For the text-containing cell, return its midpoint in (x, y) coordinate format. 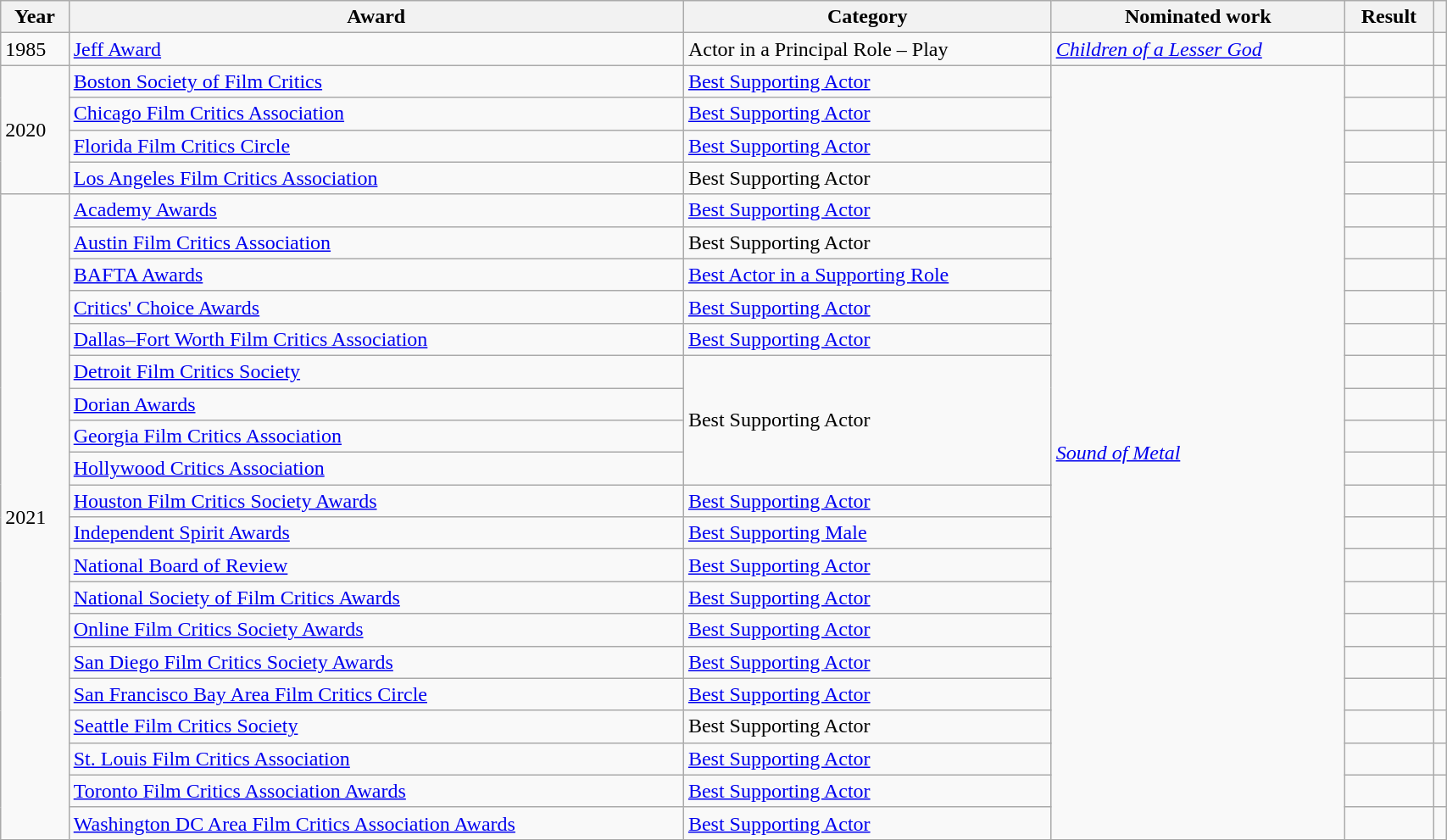
Florida Film Critics Circle (376, 146)
2021 (35, 517)
Best Supporting Male (867, 533)
Dorian Awards (376, 404)
Hollywood Critics Association (376, 469)
1985 (35, 49)
Actor in a Principal Role – Play (867, 49)
Seattle Film Critics Society (376, 726)
St. Louis Film Critics Association (376, 759)
Georgia Film Critics Association (376, 437)
Nominated work (1198, 17)
Online Film Critics Society Awards (376, 630)
Chicago Film Critics Association (376, 114)
Detroit Film Critics Society (376, 371)
Toronto Film Critics Association Awards (376, 791)
Independent Spirit Awards (376, 533)
Sound of Metal (1198, 453)
National Board of Review (376, 565)
Los Angeles Film Critics Association (376, 178)
Jeff Award (376, 49)
Result (1389, 17)
Academy Awards (376, 210)
BAFTA Awards (376, 275)
Year (35, 17)
Washington DC Area Film Critics Association Awards (376, 823)
2020 (35, 130)
Children of a Lesser God (1198, 49)
National Society of Film Critics Awards (376, 598)
Dallas–Fort Worth Film Critics Association (376, 339)
Critics' Choice Awards (376, 307)
San Diego Film Critics Society Awards (376, 662)
Houston Film Critics Society Awards (376, 501)
San Francisco Bay Area Film Critics Circle (376, 694)
Best Actor in a Supporting Role (867, 275)
Austin Film Critics Association (376, 242)
Category (867, 17)
Award (376, 17)
Boston Society of Film Critics (376, 81)
